Output the (X, Y) coordinate of the center of the cell containing the given text.  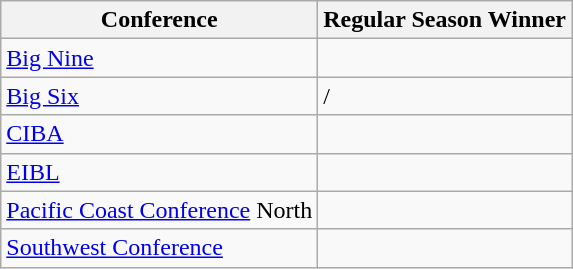
EIBL (160, 172)
CIBA (160, 134)
Conference (160, 20)
/ (445, 96)
Southwest Conference (160, 248)
Big Six (160, 96)
Regular Season Winner (445, 20)
Pacific Coast Conference North (160, 210)
Big Nine (160, 58)
